Provide the [X, Y] coordinate of the cell's center where the given text is located.  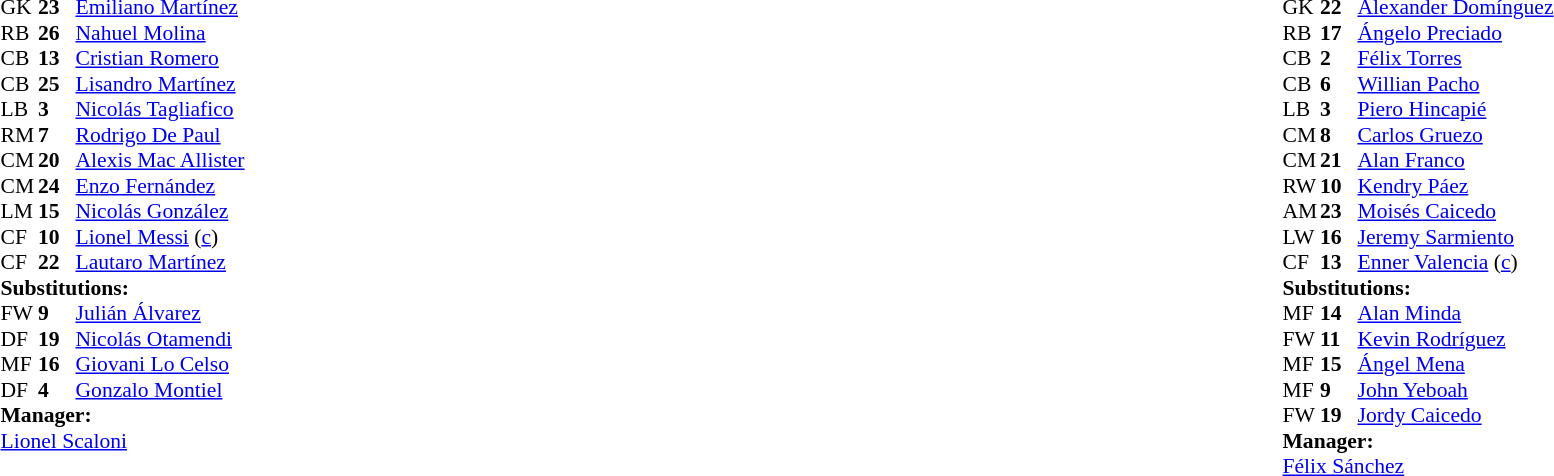
Lionel Messi (c) [160, 237]
Nicolás Tagliafico [160, 109]
Lionel Scaloni [122, 441]
21 [1339, 161]
8 [1339, 135]
26 [57, 33]
Enzo Fernández [160, 186]
Gonzalo Montiel [160, 390]
11 [1339, 339]
Alexis Mac Allister [160, 161]
22 [57, 263]
Kendry Páez [1455, 186]
Rodrigo De Paul [160, 135]
6 [1339, 84]
Lisandro Martínez [160, 84]
Jeremy Sarmiento [1455, 237]
Moisés Caicedo [1455, 211]
LM [19, 211]
Alan Franco [1455, 161]
Alan Minda [1455, 313]
Kevin Rodríguez [1455, 339]
Félix Torres [1455, 59]
Lautaro Martínez [160, 263]
RM [19, 135]
20 [57, 161]
2 [1339, 59]
Nicolás Otamendi [160, 339]
Carlos Gruezo [1455, 135]
7 [57, 135]
LW [1301, 237]
Piero Hincapié [1455, 109]
Ángel Mena [1455, 365]
Cristian Romero [160, 59]
25 [57, 84]
23 [1339, 211]
Nicolás González [160, 211]
AM [1301, 211]
Enner Valencia (c) [1455, 263]
RW [1301, 186]
John Yeboah [1455, 390]
24 [57, 186]
14 [1339, 313]
Ángelo Preciado [1455, 33]
Jordy Caicedo [1455, 415]
Nahuel Molina [160, 33]
Giovani Lo Celso [160, 365]
4 [57, 390]
Julián Álvarez [160, 313]
Willian Pacho [1455, 84]
17 [1339, 33]
